Find where the given text appears and provide that cell's center as [x, y] coordinate. 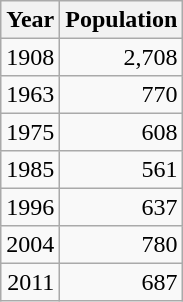
1908 [30, 56]
1985 [30, 170]
780 [122, 244]
770 [122, 94]
1963 [30, 94]
2011 [30, 282]
2004 [30, 244]
608 [122, 132]
2,708 [122, 56]
Population [122, 20]
1975 [30, 132]
1996 [30, 206]
Year [30, 20]
561 [122, 170]
637 [122, 206]
687 [122, 282]
